Identify which cell holds the provided text, then report its [X, Y] central coordinate. 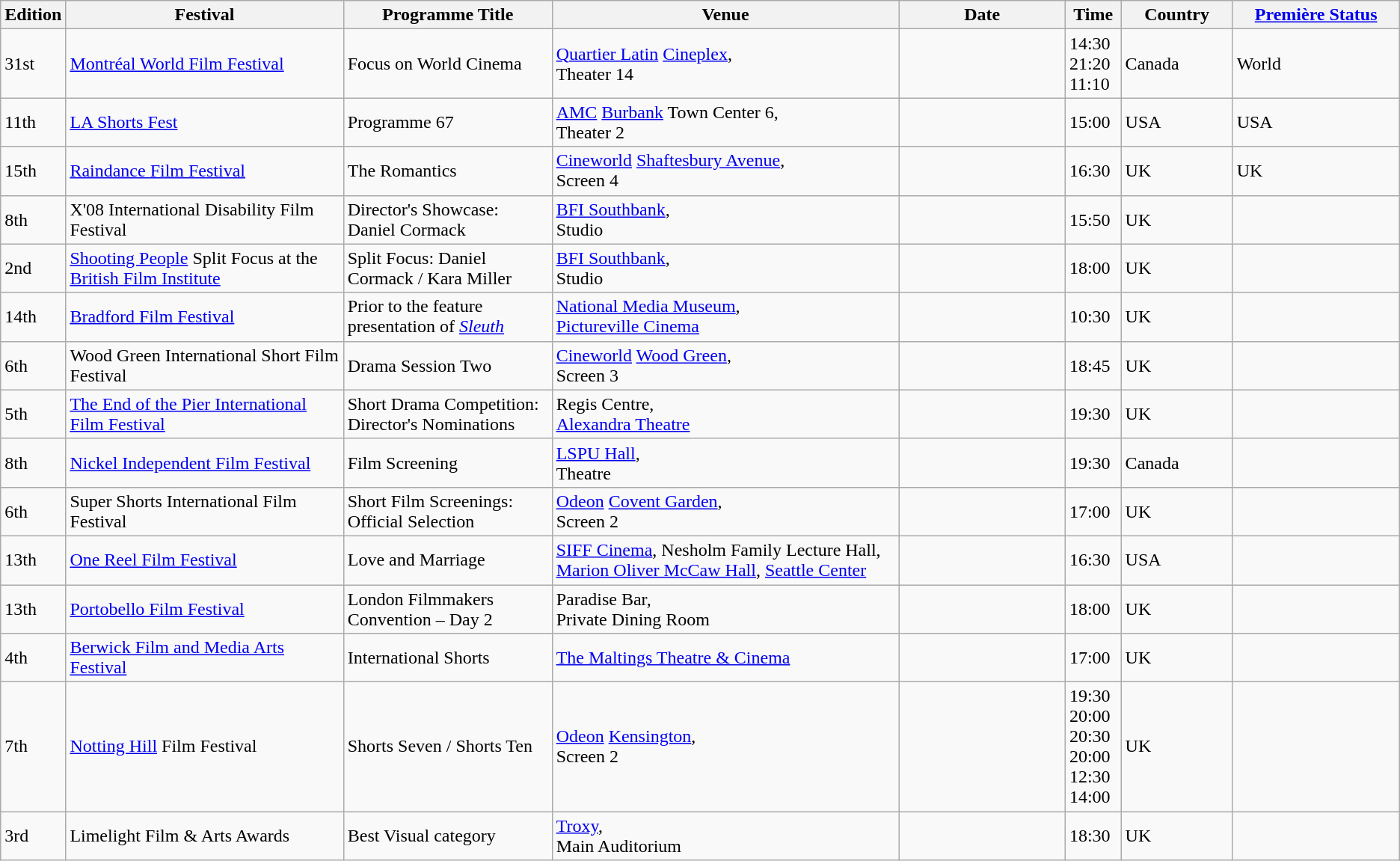
Portobello Film Festival [205, 609]
AMC Burbank Town Center 6, Theater 2 [725, 123]
Odeon Covent Garden, Screen 2 [725, 512]
Director's Showcase: Daniel Cormack [447, 220]
LA Shorts Fest [205, 123]
Prior to the feature presentation of Sleuth [447, 317]
Notting Hill Film Festival [205, 747]
SIFF Cinema, Nesholm Family Lecture Hall, Marion Oliver McCaw Hall, Seattle Center [725, 560]
11th [33, 123]
Programme 67 [447, 123]
The Romantics [447, 171]
18:45 [1093, 365]
X'08 International Disability Film Festival [205, 220]
Odeon Kensington, Screen 2 [725, 747]
One Reel Film Festival [205, 560]
BFI Southbank,Studio [725, 268]
Paradise Bar, Private Dining Room [725, 609]
31st [33, 64]
Quartier Latin Cineplex, Theater 14 [725, 64]
Drama Session Two [447, 365]
Split Focus: Daniel Cormack / Kara Miller [447, 268]
Time [1093, 15]
Venue [725, 15]
Regis Centre, Alexandra Theatre [725, 414]
Shooting People Split Focus at the British Film Institute [205, 268]
Première Status [1316, 15]
18:30 [1093, 836]
Country [1177, 15]
Focus on World Cinema [447, 64]
4th [33, 658]
Cineworld Shaftesbury Avenue, Screen 4 [725, 171]
3rd [33, 836]
The End of the Pier International Film Festival [205, 414]
14th [33, 317]
London Filmmakers Convention – Day 2 [447, 609]
Bradford Film Festival [205, 317]
15:50 [1093, 220]
Cineworld Wood Green, Screen 3 [725, 365]
Nickel Independent Film Festival [205, 462]
Film Screening [447, 462]
2nd [33, 268]
International Shorts [447, 658]
15th [33, 171]
Best Visual category [447, 836]
LSPU Hall, Theatre [725, 462]
Programme Title [447, 15]
Montréal World Film Festival [205, 64]
Raindance Film Festival [205, 171]
5th [33, 414]
Love and Marriage [447, 560]
The Maltings Theatre & Cinema [725, 658]
Limelight Film & Arts Awards [205, 836]
BFI Southbank, Studio [725, 220]
Shorts Seven / Shorts Ten [447, 747]
Wood Green International Short Film Festival [205, 365]
National Media Museum, Pictureville Cinema [725, 317]
Troxy, Main Auditorium [725, 836]
Date [983, 15]
Edition [33, 15]
World [1316, 64]
Berwick Film and Media Arts Festival [205, 658]
19:3020:0020:3020:0012:3014:00 [1093, 747]
Short Drama Competition: Director's Nominations [447, 414]
7th [33, 747]
Super Shorts International Film Festival [205, 512]
10:30 [1093, 317]
Festival [205, 15]
14:3021:2011:10 [1093, 64]
Short Film Screenings: Official Selection [447, 512]
15:00 [1093, 123]
